For the text-containing cell, return its midpoint in (x, y) coordinate format. 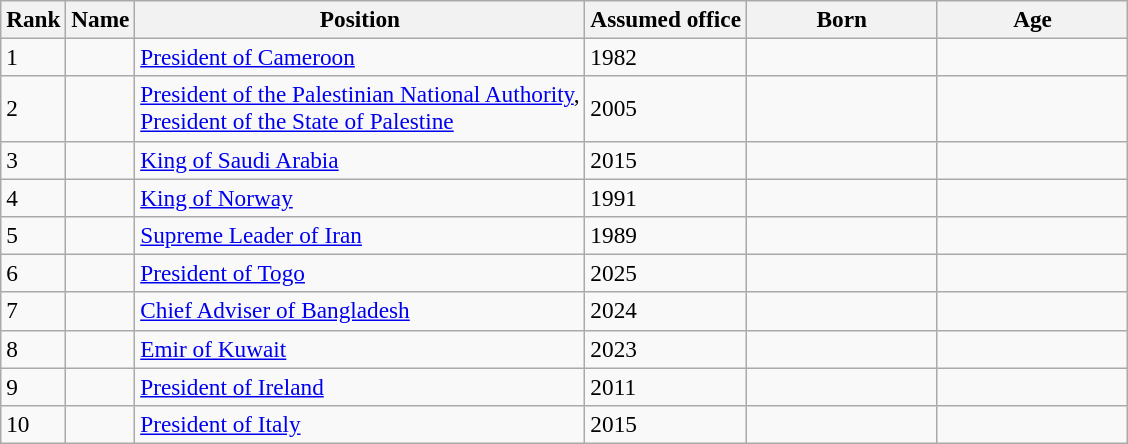
Chief Adviser of Bangladesh (360, 311)
1 (34, 57)
1989 (666, 235)
6 (34, 273)
3 (34, 160)
8 (34, 349)
2005 (666, 108)
Born (842, 19)
Supreme Leader of Iran (360, 235)
2024 (666, 311)
President of Italy (360, 424)
7 (34, 311)
King of Saudi Arabia (360, 160)
President of Ireland (360, 386)
President of Togo (360, 273)
2025 (666, 273)
5 (34, 235)
2011 (666, 386)
Position (360, 19)
President of Cameroon (360, 57)
9 (34, 386)
Rank (34, 19)
Age (1032, 19)
2 (34, 108)
Assumed office (666, 19)
1991 (666, 197)
4 (34, 197)
10 (34, 424)
Name (100, 19)
Emir of Kuwait (360, 349)
King of Norway (360, 197)
President of the Palestinian National Authority,President of the State of Palestine (360, 108)
2023 (666, 349)
1982 (666, 57)
